Locate the cell with the specified text and output its [x, y] center coordinate. 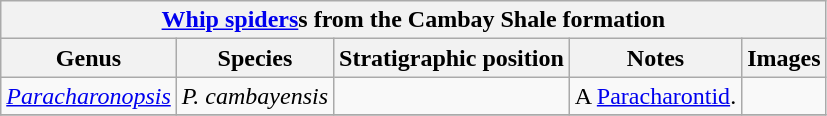
Species [254, 58]
P. cambayensis [254, 96]
Genus [89, 58]
Notes [655, 58]
Whip spiderss from the Cambay Shale formation [414, 20]
Paracharonopsis [89, 96]
Stratigraphic position [452, 58]
Images [784, 58]
A Paracharontid. [655, 96]
